Return the [x, y] coordinate for the center point of the cell that contains the specified text.  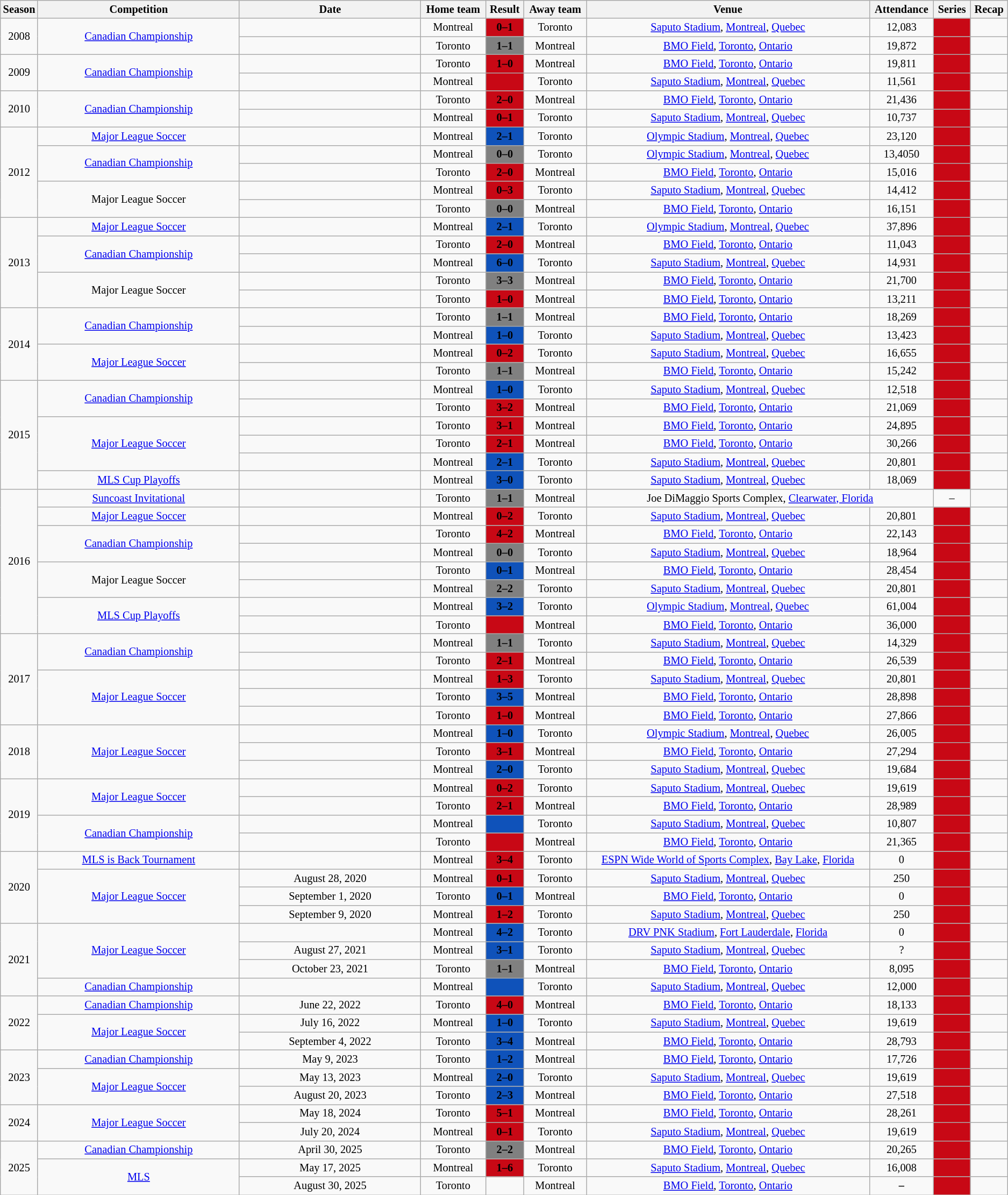
5–1 [504, 1113]
Joe DiMaggio Sports Complex, Clearwater, Florida [760, 498]
2018 [19, 752]
21,069 [902, 408]
2010 [19, 109]
36,000 [902, 625]
13,423 [902, 335]
? [902, 950]
June 22, 2022 [330, 1005]
21,365 [902, 842]
21,436 [902, 100]
19,872 [902, 46]
May 17, 2025 [330, 1168]
10,807 [902, 824]
23,120 [902, 136]
28,261 [902, 1113]
11,561 [902, 82]
26,539 [902, 661]
27,866 [902, 715]
15,016 [902, 172]
May 18, 2024 [330, 1113]
28,898 [902, 697]
2021 [19, 959]
Date [330, 9]
13,4050 [902, 154]
14,931 [902, 263]
1–3 [504, 679]
Suncoast Invitational [139, 498]
18,069 [902, 480]
18,964 [902, 552]
28,989 [902, 806]
August 27, 2021 [330, 950]
July 20, 2024 [330, 1132]
May 13, 2023 [330, 1077]
August 30, 2025 [330, 1186]
19,684 [902, 770]
MLS is Back Tournament [139, 860]
12,000 [902, 987]
21,700 [902, 281]
2013 [19, 262]
19,811 [902, 63]
2014 [19, 344]
September 9, 2020 [330, 914]
2024 [19, 1122]
13,211 [902, 299]
Attendance [902, 9]
2012 [19, 172]
2022 [19, 1023]
18,269 [902, 317]
July 16, 2022 [330, 1023]
18,133 [902, 1005]
12,518 [902, 389]
ESPN Wide World of Sports Complex, Bay Lake, Florida [728, 860]
2025 [19, 1168]
Competition [139, 9]
DRV PNK Stadium, Fort Lauderdale, Florida [728, 933]
April 30, 2025 [330, 1150]
61,004 [902, 607]
0–3 [504, 190]
16,151 [902, 209]
37,896 [902, 226]
28,454 [902, 571]
Away team [555, 9]
3–3 [504, 281]
2009 [19, 72]
24,895 [902, 425]
Season [19, 9]
MLS [139, 1177]
15,242 [902, 371]
8,095 [902, 969]
Home team [453, 9]
22,143 [902, 534]
2–3 [504, 1096]
28,793 [902, 1041]
27,518 [902, 1096]
2017 [19, 679]
Venue [728, 9]
1–6 [504, 1168]
12,083 [902, 27]
30,266 [902, 444]
27,294 [902, 751]
Result [504, 9]
26,005 [902, 734]
Series [952, 9]
2008 [19, 37]
3–0 [504, 480]
11,043 [902, 245]
October 23, 2021 [330, 969]
20,265 [902, 1150]
2019 [19, 815]
May 9, 2023 [330, 1059]
September 1, 2020 [330, 897]
14,329 [902, 643]
4–0 [504, 1005]
17,726 [902, 1059]
6–0 [504, 263]
2023 [19, 1077]
2020 [19, 887]
August 20, 2023 [330, 1096]
16,008 [902, 1168]
September 4, 2022 [330, 1041]
14,412 [902, 190]
10,737 [902, 118]
August 28, 2020 [330, 878]
2015 [19, 435]
Recap [989, 9]
2016 [19, 561]
3–5 [504, 697]
16,655 [902, 353]
